Return [X, Y] of the center of cell containing provided text 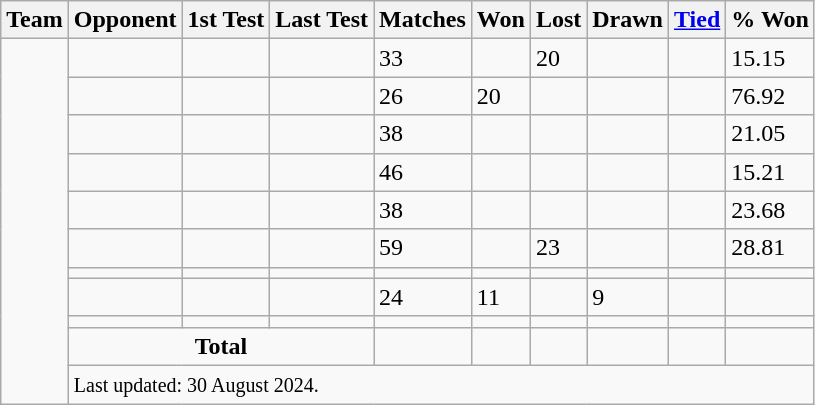
15.21 [770, 172]
9 [628, 297]
26 [423, 96]
46 [423, 172]
1st Test [226, 20]
76.92 [770, 96]
23 [558, 248]
11 [500, 297]
Won [500, 20]
Lost [558, 20]
24 [423, 297]
15.15 [770, 58]
Team [35, 20]
59 [423, 248]
21.05 [770, 134]
28.81 [770, 248]
Matches [423, 20]
33 [423, 58]
Drawn [628, 20]
% Won [770, 20]
Last updated: 30 August 2024. [441, 384]
Tied [696, 20]
Last Test [322, 20]
Opponent [125, 20]
23.68 [770, 210]
Total [220, 346]
